Extract the [X, Y] coordinate from the center of the cell holding the provided text.  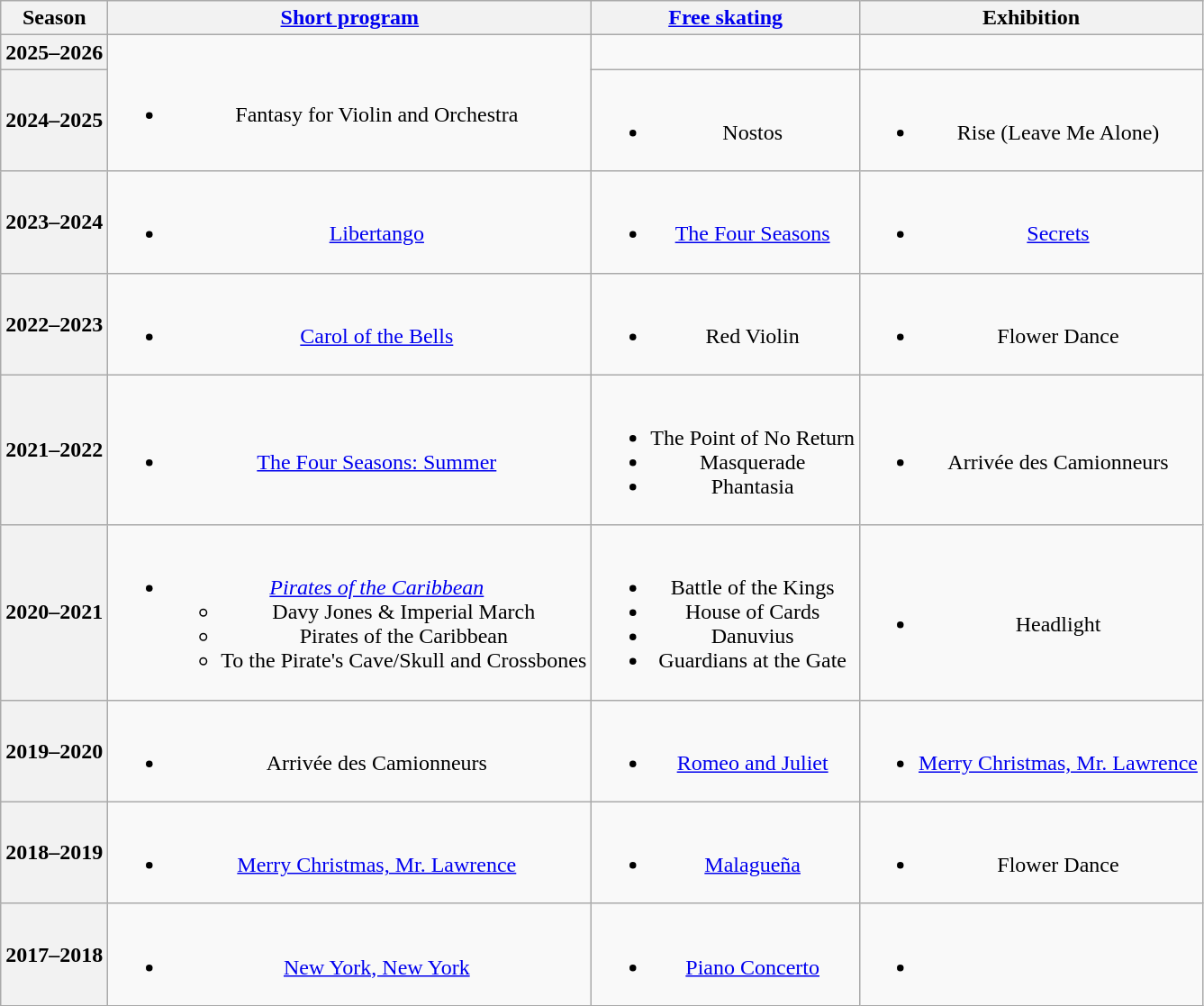
Pirates of the CaribbeanDavy Jones & Imperial March Pirates of the Caribbean To the Pirate's Cave/Skull and Crossbones [349, 612]
The Point of No ReturnMasqueradePhantasia [726, 450]
Short program [349, 18]
Libertango [349, 222]
Red Violin [726, 324]
Carol of the Bells [349, 324]
Season [54, 18]
The Four Seasons [726, 222]
Romeo and Juliet [726, 751]
Battle of the KingsHouse of CardsDanuviusGuardians at the Gate [726, 612]
Fantasy for Violin and Orchestra [349, 103]
2022–2023 [54, 324]
2018–2019 [54, 852]
New York, New York [349, 955]
2019–2020 [54, 751]
Nostos [726, 121]
The Four Seasons: Summer [349, 450]
2020–2021 [54, 612]
Exhibition [1032, 18]
Malagueña [726, 852]
Headlight [1032, 612]
Piano Concerto [726, 955]
Free skating [726, 18]
Rise (Leave Me Alone) [1032, 121]
Secrets [1032, 222]
2024–2025 [54, 121]
2021–2022 [54, 450]
2023–2024 [54, 222]
2017–2018 [54, 955]
2025–2026 [54, 52]
